Detect which cell encompasses the target text, then output its (x, y) center coordinate. 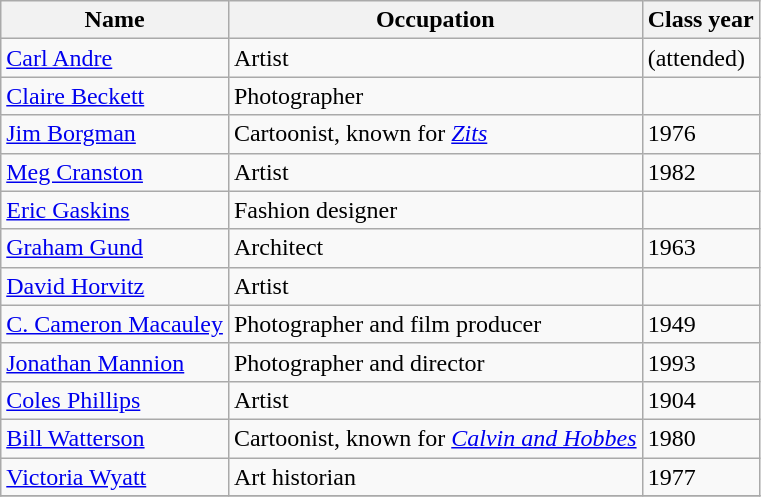
Claire Beckett (115, 96)
Photographer and film producer (435, 324)
(attended) (700, 58)
Fashion designer (435, 210)
1993 (700, 362)
Class year (700, 20)
1982 (700, 172)
Photographer (435, 96)
Occupation (435, 20)
Bill Watterson (115, 438)
Meg Cranston (115, 172)
Jonathan Mannion (115, 362)
Jim Borgman (115, 134)
1949 (700, 324)
Victoria Wyatt (115, 477)
Eric Gaskins (115, 210)
Cartoonist, known for Calvin and Hobbes (435, 438)
1980 (700, 438)
Photographer and director (435, 362)
David Horvitz (115, 286)
Cartoonist, known for Zits (435, 134)
Architect (435, 248)
1963 (700, 248)
Graham Gund (115, 248)
Name (115, 20)
Carl Andre (115, 58)
1976 (700, 134)
1904 (700, 400)
Coles Phillips (115, 400)
Art historian (435, 477)
C. Cameron Macauley (115, 324)
1977 (700, 477)
